Pinpoint the cell where the given text exists, returning its (X, Y) midpoint coordinate. 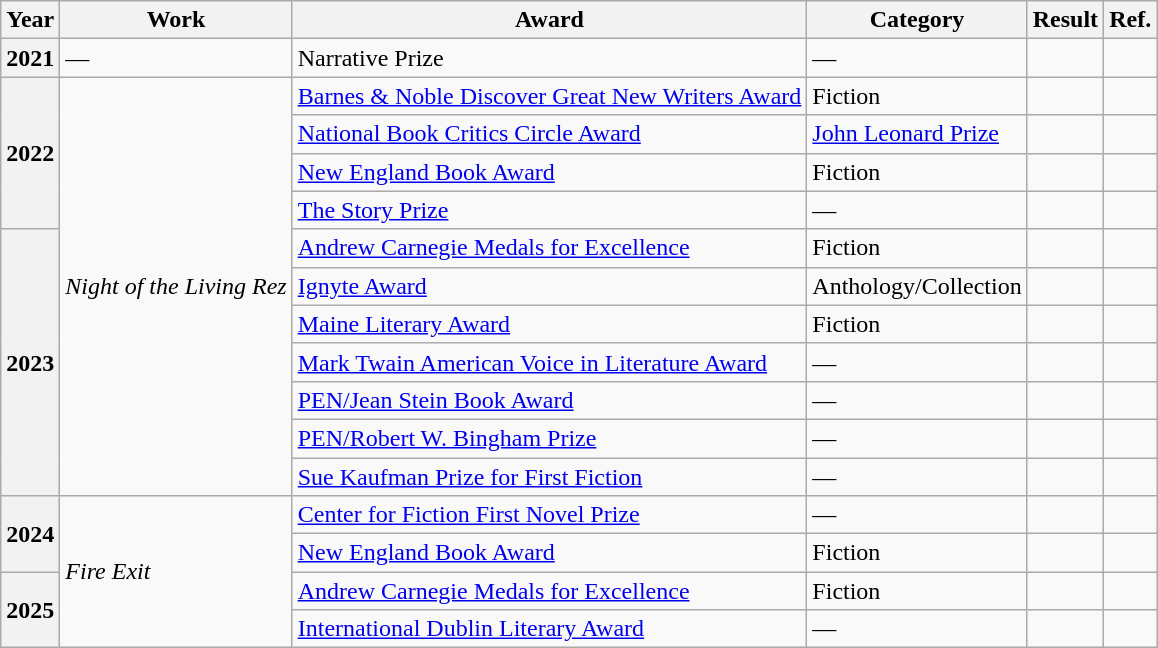
Sue Kaufman Prize for First Fiction (550, 477)
Barnes & Noble Discover Great New Writers Award (550, 96)
PEN/Jean Stein Book Award (550, 400)
International Dublin Literary Award (550, 629)
2021 (30, 58)
Ref. (1130, 20)
PEN/Robert W. Bingham Prize (550, 438)
Mark Twain American Voice in Literature Award (550, 362)
Anthology/Collection (917, 286)
2022 (30, 153)
John Leonard Prize (917, 134)
Maine Literary Award (550, 324)
2023 (30, 362)
Award (550, 20)
2025 (30, 610)
Category (917, 20)
Narrative Prize (550, 58)
National Book Critics Circle Award (550, 134)
Result (1065, 20)
Year (30, 20)
Center for Fiction First Novel Prize (550, 515)
The Story Prize (550, 210)
Ignyte Award (550, 286)
Fire Exit (176, 572)
Night of the Living Rez (176, 286)
Work (176, 20)
2024 (30, 534)
